Locate the cell with the specified text and output its (X, Y) center coordinate. 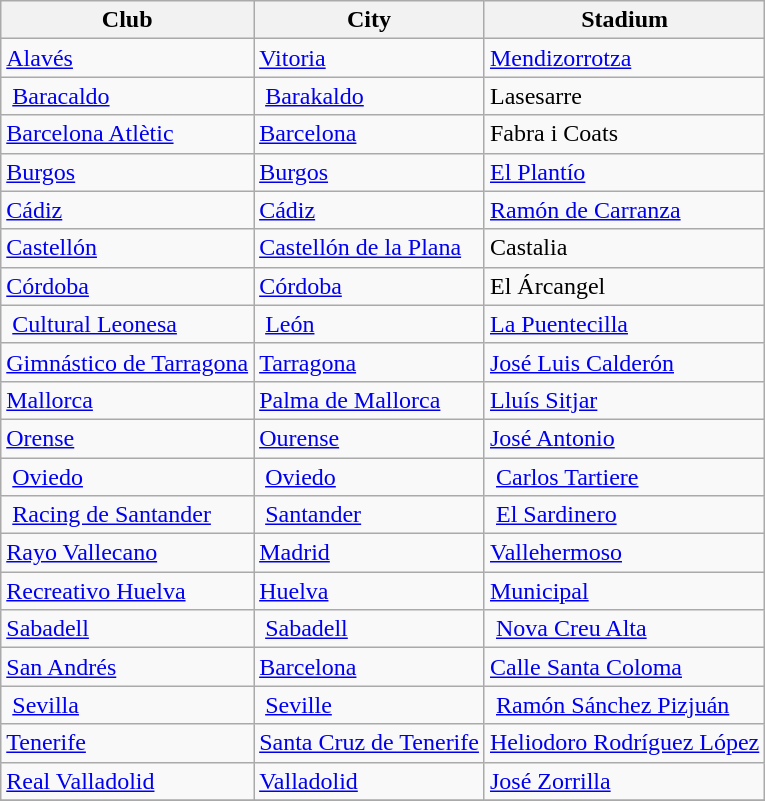
City (370, 20)
Ramón de Carranza (624, 210)
José Antonio (624, 438)
La Puentecilla (624, 324)
Calle Santa Coloma (624, 667)
Real Valladolid (128, 781)
Tenerife (128, 743)
Castellón de la Plana (370, 248)
Palma de Mallorca (370, 400)
Orense (128, 438)
Ourense (370, 438)
Vitoria (370, 58)
José Luis Calderón (624, 362)
Mallorca (128, 400)
Castellón (128, 248)
Heliodoro Rodríguez López (624, 743)
Rayo Vallecano (128, 553)
Seville (370, 705)
Stadium (624, 20)
Santander (370, 515)
Barcelona Atlètic (128, 134)
San Andrés (128, 667)
Barakaldo (370, 96)
Fabra i Coats (624, 134)
Lasesarre (624, 96)
Valladolid (370, 781)
Cultural Leonesa (128, 324)
El Sardinero (624, 515)
Castalia (624, 248)
Municipal (624, 591)
Santa Cruz de Tenerife (370, 743)
Tarragona (370, 362)
Nova Creu Alta (624, 629)
Alavés (128, 58)
Baracaldo (128, 96)
Club (128, 20)
Lluís Sitjar (624, 400)
Huelva (370, 591)
Gimnástico de Tarragona (128, 362)
León (370, 324)
El Árcangel (624, 286)
Vallehermoso (624, 553)
Racing de Santander (128, 515)
Carlos Tartiere (624, 477)
José Zorrilla (624, 781)
Madrid (370, 553)
El Plantío (624, 172)
Sevilla (128, 705)
Recreativo Huelva (128, 591)
Ramón Sánchez Pizjuán (624, 705)
Mendizorrotza (624, 58)
